Locate the cell with the specified text and output its (X, Y) center coordinate. 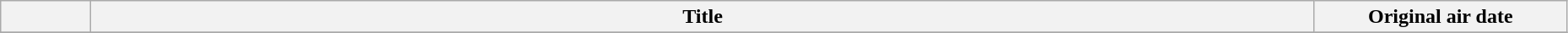
Original air date (1441, 17)
Title (703, 17)
